Find where the given text appears and provide that cell's center as (X, Y) coordinate. 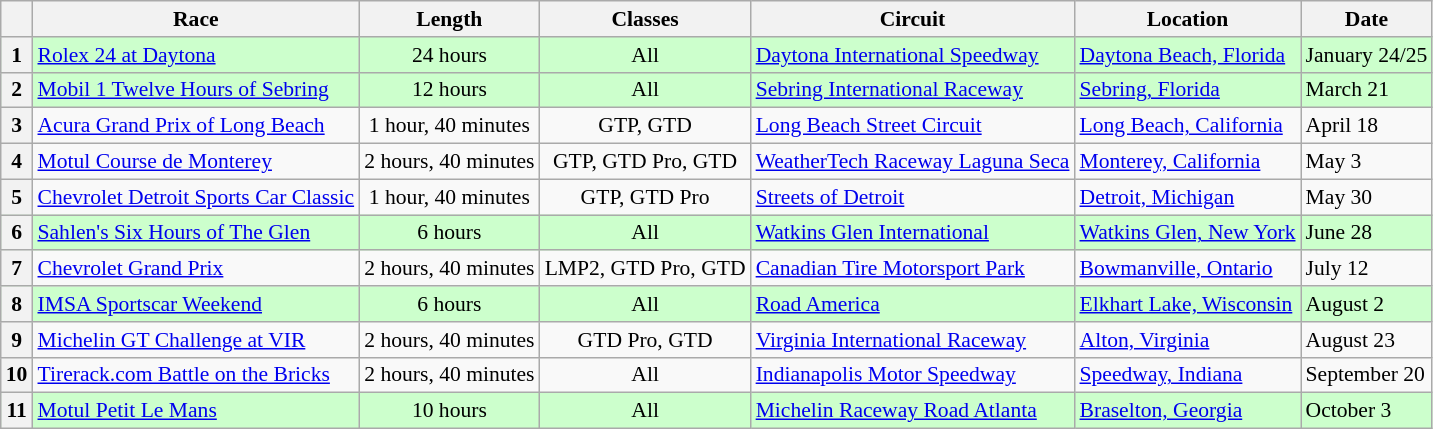
Watkins Glen, New York (1187, 233)
6 (17, 233)
24 hours (449, 55)
11 (17, 411)
Sebring, Florida (1187, 90)
Race (196, 19)
Monterey, California (1187, 162)
Chevrolet Grand Prix (196, 269)
8 (17, 304)
GTP, GTD Pro, GTD (646, 162)
April 18 (1367, 126)
1 (17, 55)
Mobil 1 Twelve Hours of Sebring (196, 90)
Braselton, Georgia (1187, 411)
Michelin Raceway Road Atlanta (913, 411)
Motul Course de Monterey (196, 162)
May 30 (1367, 197)
Indianapolis Motor Speedway (913, 375)
4 (17, 162)
January 24/25 (1367, 55)
GTD Pro, GTD (646, 340)
Tirerack.com Battle on the Bricks (196, 375)
9 (17, 340)
Sahlen's Six Hours of The Glen (196, 233)
Date (1367, 19)
Michelin GT Challenge at VIR (196, 340)
Daytona Beach, Florida (1187, 55)
3 (17, 126)
Circuit (913, 19)
Streets of Detroit (913, 197)
September 20 (1367, 375)
WeatherTech Raceway Laguna Seca (913, 162)
Bowmanville, Ontario (1187, 269)
12 hours (449, 90)
March 21 (1367, 90)
October 3 (1367, 411)
Canadian Tire Motorsport Park (913, 269)
10 hours (449, 411)
August 2 (1367, 304)
June 28 (1367, 233)
Motul Petit Le Mans (196, 411)
Chevrolet Detroit Sports Car Classic (196, 197)
2 (17, 90)
7 (17, 269)
Rolex 24 at Daytona (196, 55)
Classes (646, 19)
IMSA Sportscar Weekend (196, 304)
Virginia International Raceway (913, 340)
Sebring International Raceway (913, 90)
Long Beach Street Circuit (913, 126)
Alton, Virginia (1187, 340)
July 12 (1367, 269)
Length (449, 19)
Long Beach, California (1187, 126)
Elkhart Lake, Wisconsin (1187, 304)
August 23 (1367, 340)
Acura Grand Prix of Long Beach (196, 126)
5 (17, 197)
LMP2, GTD Pro, GTD (646, 269)
10 (17, 375)
Road America (913, 304)
May 3 (1367, 162)
Detroit, Michigan (1187, 197)
Daytona International Speedway (913, 55)
Location (1187, 19)
GTP, GTD Pro (646, 197)
Speedway, Indiana (1187, 375)
Watkins Glen International (913, 233)
GTP, GTD (646, 126)
